From the cell containing the given text, extract its center point as [x, y] coordinate. 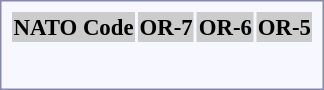
OR-7 [166, 27]
OR-6 [225, 27]
OR-5 [284, 27]
NATO Code [74, 27]
